For the text-containing cell, return its midpoint in [X, Y] coordinate format. 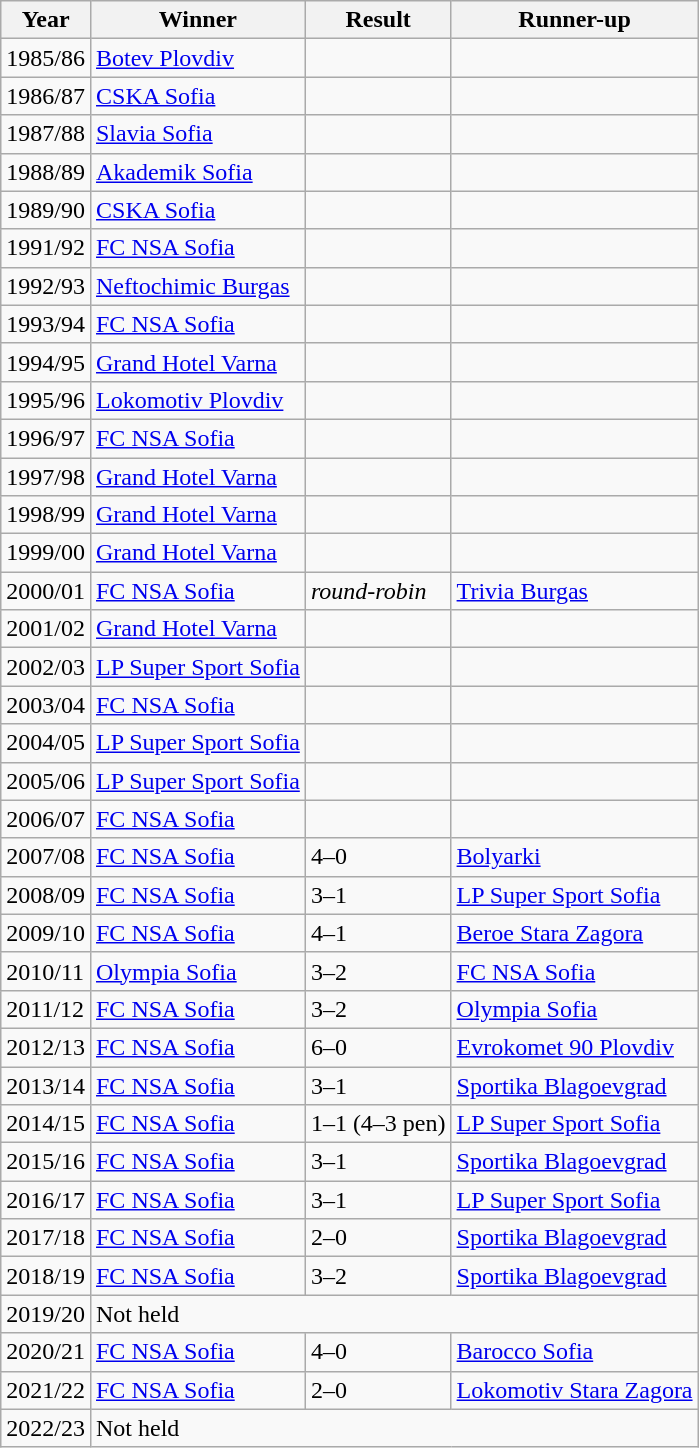
2010/11 [46, 971]
Akademik Sofia [198, 172]
1995/96 [46, 400]
1997/98 [46, 477]
Lokomotiv Stara Zagora [574, 1390]
1994/95 [46, 362]
2011/12 [46, 1009]
2019/20 [46, 1314]
2021/22 [46, 1390]
2022/23 [46, 1428]
2013/14 [46, 1085]
Trivia Burgas [574, 591]
2002/03 [46, 667]
Lokomotiv Plovdiv [198, 400]
Slavia Sofia [198, 134]
Neftochimic Burgas [198, 286]
Year [46, 20]
Runner-up [574, 20]
1987/88 [46, 134]
2003/04 [46, 705]
2020/21 [46, 1352]
1–1 (4–3 pen) [378, 1124]
2004/05 [46, 743]
Evrokomet 90 Plovdiv [574, 1047]
1999/00 [46, 553]
2006/07 [46, 819]
1985/86 [46, 58]
2008/09 [46, 895]
2000/01 [46, 591]
6–0 [378, 1047]
Barocco Sofia [574, 1352]
2005/06 [46, 781]
2015/16 [46, 1162]
1988/89 [46, 172]
2007/08 [46, 857]
Bolyarki [574, 857]
1998/99 [46, 515]
1991/92 [46, 248]
2017/18 [46, 1238]
Beroe Stara Zagora [574, 933]
2018/19 [46, 1276]
Result [378, 20]
1986/87 [46, 96]
1993/94 [46, 324]
2014/15 [46, 1124]
round-robin [378, 591]
2001/02 [46, 629]
1996/97 [46, 438]
1992/93 [46, 286]
Botev Plovdiv [198, 58]
2012/13 [46, 1047]
2009/10 [46, 933]
2016/17 [46, 1200]
Winner [198, 20]
1989/90 [46, 210]
4–1 [378, 933]
